From the cell containing the given text, extract its center point as (X, Y) coordinate. 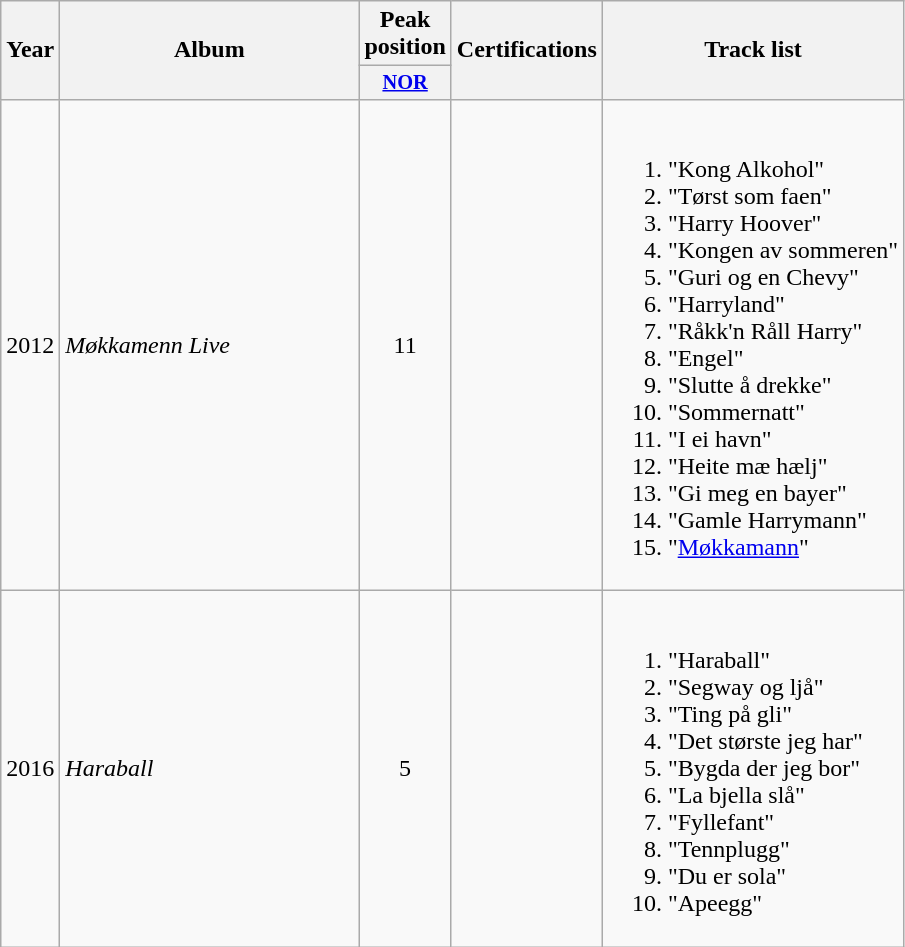
2016 (30, 769)
Track list (752, 50)
"Haraball""Segway og ljå""Ting på gli""Det største jeg har""Bygda der jeg bor""La bjella slå""Fyllefant""Tennplugg""Du er sola""Apeegg" (752, 769)
NOR (405, 83)
2012 (30, 344)
Album (210, 50)
Certifications (526, 50)
Year (30, 50)
5 (405, 769)
11 (405, 344)
Peak position (405, 34)
Haraball (210, 769)
Møkkamenn Live (210, 344)
